Provide the [x, y] coordinate of the cell's center where the given text is located.  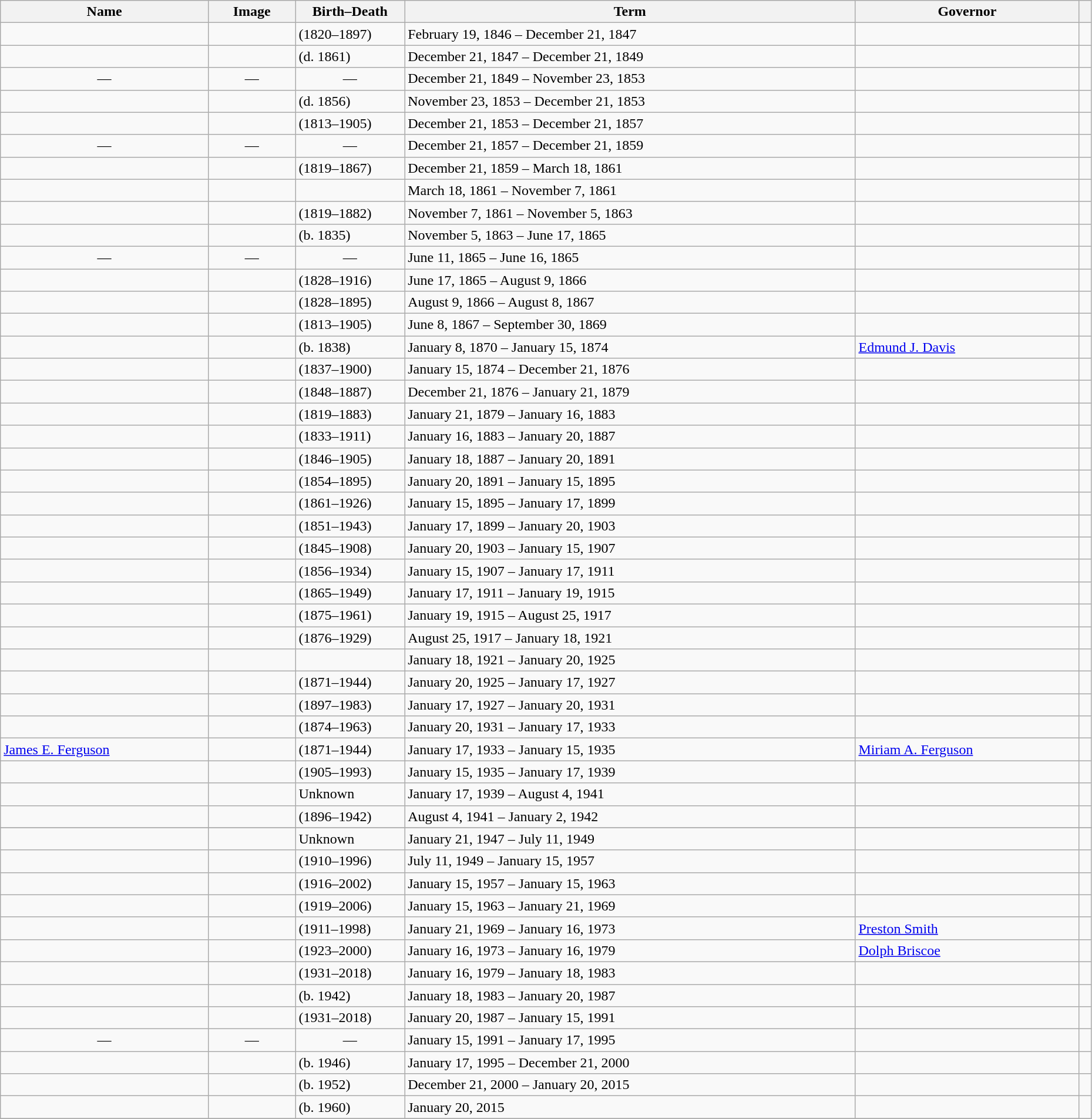
January 15, 1991 – January 17, 1995 [630, 1040]
December 21, 1876 – January 21, 1879 [630, 392]
November 7, 1861 – November 5, 1863 [630, 213]
(1896–1942) [350, 816]
June 11, 1865 – June 16, 1865 [630, 257]
August 4, 1941 – January 2, 1942 [630, 816]
June 8, 1867 – September 30, 1869 [630, 325]
January 8, 1870 – January 15, 1874 [630, 347]
Name [105, 12]
December 21, 1847 – December 21, 1849 [630, 56]
(b. 1838) [350, 347]
(b. 1946) [350, 1063]
(b. 1960) [350, 1107]
James E. Ferguson [105, 750]
January 17, 1911 – January 19, 1915 [630, 593]
(d. 1861) [350, 56]
January 17, 1899 – January 20, 1903 [630, 526]
Governor [967, 12]
January 18, 1983 – January 20, 1987 [630, 996]
Birth–Death [350, 12]
February 19, 1846 – December 21, 1847 [630, 34]
(1874–1963) [350, 727]
(1923–2000) [350, 950]
Image [251, 12]
January 15, 1963 – January 21, 1969 [630, 906]
(1919–2006) [350, 906]
January 18, 1887 – January 20, 1891 [630, 459]
(1851–1943) [350, 526]
(1911–1998) [350, 928]
(1819–1882) [350, 213]
Preston Smith [967, 928]
January 17, 1927 – January 20, 1931 [630, 705]
January 16, 1979 – January 18, 1983 [630, 973]
(1876–1929) [350, 637]
(1819–1883) [350, 414]
August 25, 1917 – January 18, 1921 [630, 637]
(1828–1916) [350, 280]
January 20, 1891 – January 15, 1895 [630, 481]
(1897–1983) [350, 705]
January 15, 1935 – January 17, 1939 [630, 772]
November 5, 1863 – June 17, 1865 [630, 235]
(1861–1926) [350, 503]
January 20, 1903 – January 15, 1907 [630, 548]
(1916–2002) [350, 883]
July 11, 1949 – January 15, 1957 [630, 861]
Dolph Briscoe [967, 950]
December 21, 1857 – December 21, 1859 [630, 146]
(1910–1996) [350, 861]
January 15, 1907 – January 17, 1911 [630, 570]
January 20, 2015 [630, 1107]
January 20, 1931 – January 17, 1933 [630, 727]
December 21, 2000 – January 20, 2015 [630, 1085]
(1848–1887) [350, 392]
January 21, 1947 – July 11, 1949 [630, 839]
(1846–1905) [350, 459]
August 9, 1866 – August 8, 1867 [630, 303]
(b. 1835) [350, 235]
January 17, 1939 – August 4, 1941 [630, 794]
January 20, 1925 – January 17, 1927 [630, 683]
January 21, 1879 – January 16, 1883 [630, 414]
December 21, 1849 – November 23, 1853 [630, 79]
December 21, 1853 – December 21, 1857 [630, 123]
(1854–1895) [350, 481]
January 16, 1973 – January 16, 1979 [630, 950]
Edmund J. Davis [967, 347]
(1856–1934) [350, 570]
(1828–1895) [350, 303]
June 17, 1865 – August 9, 1866 [630, 280]
January 15, 1874 – December 21, 1876 [630, 369]
March 18, 1861 – November 7, 1861 [630, 190]
Miriam A. Ferguson [967, 750]
(d. 1856) [350, 101]
(1865–1949) [350, 593]
December 21, 1859 – March 18, 1861 [630, 168]
Term [630, 12]
(1833–1911) [350, 436]
November 23, 1853 – December 21, 1853 [630, 101]
January 19, 1915 – August 25, 1917 [630, 615]
(1875–1961) [350, 615]
January 17, 1933 – January 15, 1935 [630, 750]
(1819–1867) [350, 168]
(b. 1952) [350, 1085]
January 20, 1987 – January 15, 1991 [630, 1018]
(1837–1900) [350, 369]
January 18, 1921 – January 20, 1925 [630, 660]
(1905–1993) [350, 772]
January 21, 1969 – January 16, 1973 [630, 928]
January 17, 1995 – December 21, 2000 [630, 1063]
January 16, 1883 – January 20, 1887 [630, 436]
January 15, 1957 – January 15, 1963 [630, 883]
(1845–1908) [350, 548]
(b. 1942) [350, 996]
January 15, 1895 – January 17, 1899 [630, 503]
(1820–1897) [350, 34]
